From the cell containing the given text, extract its center point as (X, Y) coordinate. 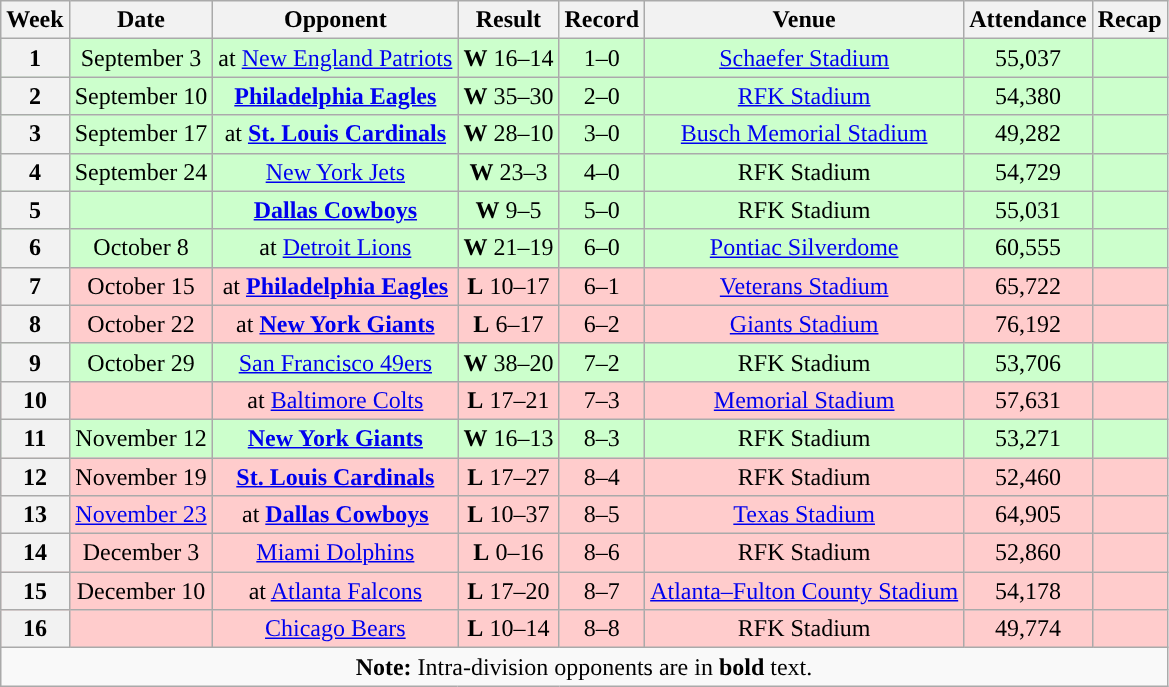
November 23 (141, 515)
52,460 (1028, 477)
16 (35, 629)
at New England Patriots (336, 58)
7 (35, 286)
8–7 (602, 591)
6–0 (602, 248)
57,631 (1028, 400)
W 23–3 (508, 172)
October 8 (141, 248)
San Francisco 49ers (336, 362)
Note: Intra-division opponents are in bold text. (584, 667)
65,722 (1028, 286)
76,192 (1028, 324)
Busch Memorial Stadium (804, 134)
at Detroit Lions (336, 248)
Chicago Bears (336, 629)
7–2 (602, 362)
September 24 (141, 172)
Result (508, 20)
L 17–27 (508, 477)
Opponent (336, 20)
1 (35, 58)
53,271 (1028, 438)
3–0 (602, 134)
14 (35, 553)
New York Jets (336, 172)
Dallas Cowboys (336, 210)
at Dallas Cowboys (336, 515)
L 10–14 (508, 629)
8–4 (602, 477)
54,380 (1028, 96)
Atlanta–Fulton County Stadium (804, 591)
L 17–21 (508, 400)
7–3 (602, 400)
W 35–30 (508, 96)
60,555 (1028, 248)
W 28–10 (508, 134)
2–0 (602, 96)
Date (141, 20)
L 6–17 (508, 324)
9 (35, 362)
October 29 (141, 362)
Memorial Stadium (804, 400)
Schaefer Stadium (804, 58)
Philadelphia Eagles (336, 96)
4 (35, 172)
Pontiac Silverdome (804, 248)
October 15 (141, 286)
52,860 (1028, 553)
December 10 (141, 591)
November 12 (141, 438)
49,774 (1028, 629)
W 9–5 (508, 210)
W 38–20 (508, 362)
Record (602, 20)
8–5 (602, 515)
W 21–19 (508, 248)
12 (35, 477)
L 10–17 (508, 286)
W 16–13 (508, 438)
Week (35, 20)
at Atlanta Falcons (336, 591)
November 19 (141, 477)
13 (35, 515)
1–0 (602, 58)
Miami Dolphins (336, 553)
55,037 (1028, 58)
3 (35, 134)
at New York Giants (336, 324)
at St. Louis Cardinals (336, 134)
15 (35, 591)
2 (35, 96)
6–1 (602, 286)
Attendance (1028, 20)
Veterans Stadium (804, 286)
6 (35, 248)
10 (35, 400)
W 16–14 (508, 58)
September 10 (141, 96)
4–0 (602, 172)
St. Louis Cardinals (336, 477)
54,178 (1028, 591)
L 10–37 (508, 515)
September 3 (141, 58)
8 (35, 324)
Recap (1130, 20)
Texas Stadium (804, 515)
8–6 (602, 553)
Giants Stadium (804, 324)
Venue (804, 20)
55,031 (1028, 210)
5 (35, 210)
8–8 (602, 629)
8–3 (602, 438)
December 3 (141, 553)
5–0 (602, 210)
49,282 (1028, 134)
New York Giants (336, 438)
L 0–16 (508, 553)
September 17 (141, 134)
at Philadelphia Eagles (336, 286)
L 17–20 (508, 591)
6–2 (602, 324)
11 (35, 438)
54,729 (1028, 172)
October 22 (141, 324)
53,706 (1028, 362)
64,905 (1028, 515)
at Baltimore Colts (336, 400)
